Provide the (x, y) coordinate of the cell's center where the given text is located.  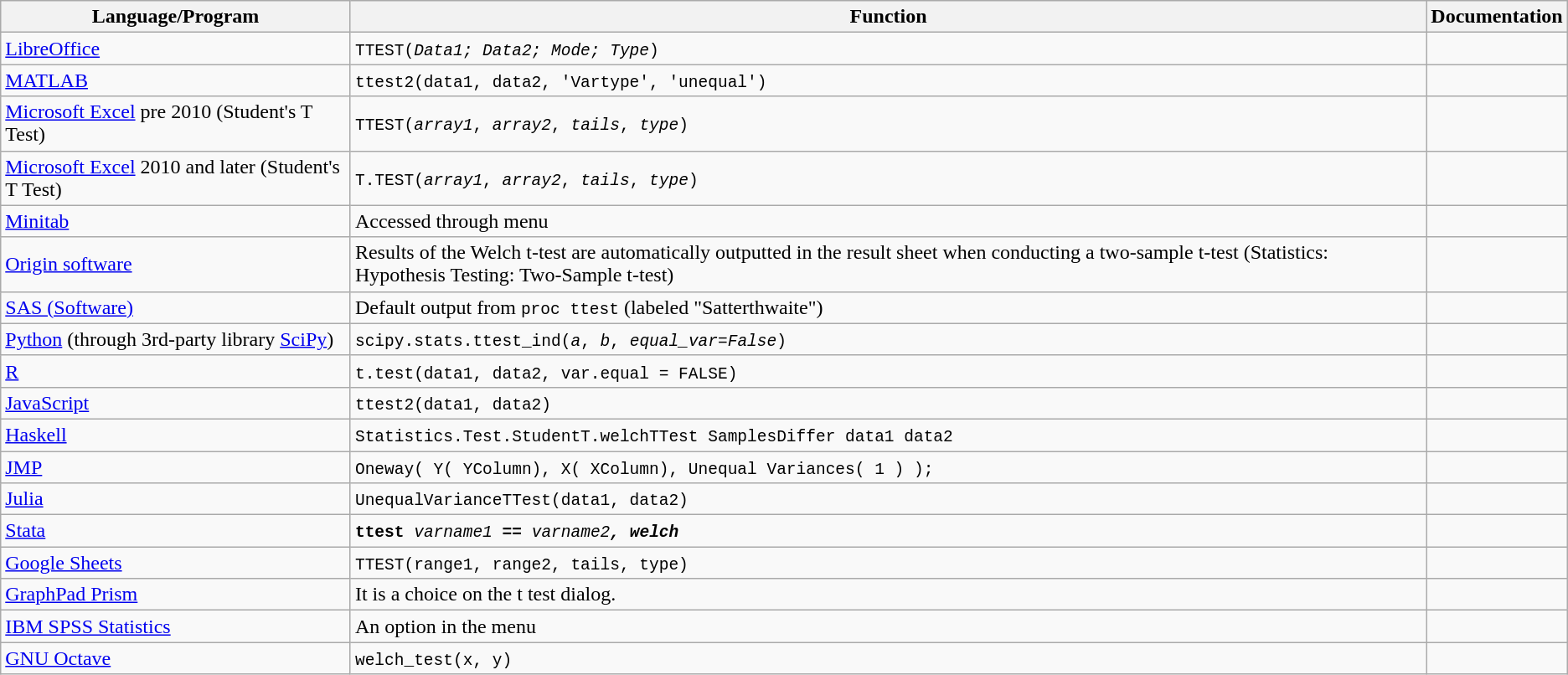
Statistics.Test.StudentT.welchTTest SamplesDiffer data1 data2 (888, 435)
TTEST(array1, array2, tails, type) (888, 124)
ttest varname1 == varname2, welch (888, 531)
welch_test(x, y) (888, 658)
ttest2(data1, data2) (888, 403)
Origin software (176, 265)
Haskell (176, 435)
Documentation (1497, 17)
Stata (176, 531)
An option in the menu (888, 626)
LibreOffice (176, 49)
Default output from proc ttest (labeled "Satterthwaite") (888, 307)
Minitab (176, 221)
Function (888, 17)
Python (through 3rd-party library SciPy) (176, 339)
It is a choice on the t test dialog. (888, 595)
T.TEST(array1, array2, tails, type) (888, 178)
JavaScript (176, 403)
ttest2(data1, data2, 'Vartype', 'unequal') (888, 80)
GraphPad Prism (176, 595)
Microsoft Excel 2010 and later (Student's T Test) (176, 178)
Julia (176, 499)
IBM SPSS Statistics (176, 626)
TTEST(range1, range2, tails, type) (888, 563)
scipy.stats.ttest_ind(a, b, equal_var=False) (888, 339)
Accessed through menu (888, 221)
R (176, 371)
Google Sheets (176, 563)
GNU Octave (176, 658)
UnequalVarianceTTest(data1, data2) (888, 499)
Microsoft Excel pre 2010 (Student's T Test) (176, 124)
t.test(data1, data2, var.equal = FALSE) (888, 371)
Language/Program (176, 17)
SAS (Software) (176, 307)
JMP (176, 466)
TTEST(Data1; Data2; Mode; Type) (888, 49)
Oneway( Y( YColumn), X( XColumn), Unequal Variances( 1 ) ); (888, 466)
MATLAB (176, 80)
